Identify which cell holds the provided text, then report its (x, y) central coordinate. 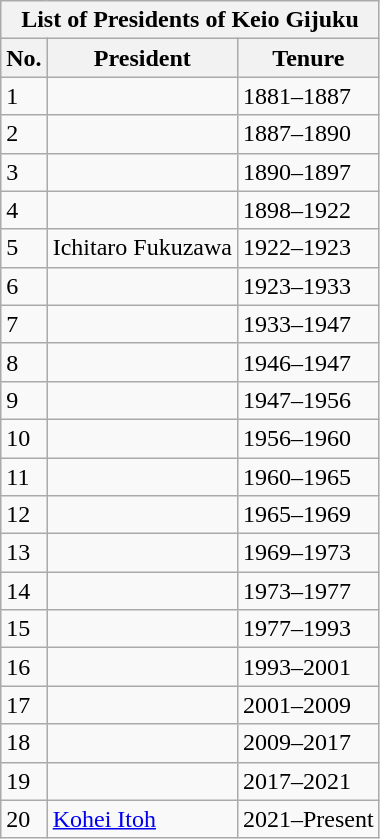
1946–1947 (308, 362)
Tenure (308, 58)
10 (24, 438)
1881–1887 (308, 96)
2021–Present (308, 819)
Ichitaro Fukuzawa (142, 248)
1993–2001 (308, 667)
18 (24, 743)
7 (24, 324)
1965–1969 (308, 515)
17 (24, 705)
Kohei Itoh (142, 819)
16 (24, 667)
8 (24, 362)
1887–1890 (308, 134)
19 (24, 781)
11 (24, 477)
13 (24, 553)
14 (24, 591)
1973–1977 (308, 591)
9 (24, 400)
1923–1933 (308, 286)
1969–1973 (308, 553)
President (142, 58)
1898–1922 (308, 210)
1933–1947 (308, 324)
3 (24, 172)
2009–2017 (308, 743)
1947–1956 (308, 400)
1956–1960 (308, 438)
6 (24, 286)
1960–1965 (308, 477)
2017–2021 (308, 781)
1890–1897 (308, 172)
15 (24, 629)
List of Presidents of Keio Gijuku (190, 20)
1922–1923 (308, 248)
1 (24, 96)
No. (24, 58)
4 (24, 210)
2 (24, 134)
2001–2009 (308, 705)
5 (24, 248)
1977–1993 (308, 629)
12 (24, 515)
20 (24, 819)
